From the cell containing the given text, extract its center point as [X, Y] coordinate. 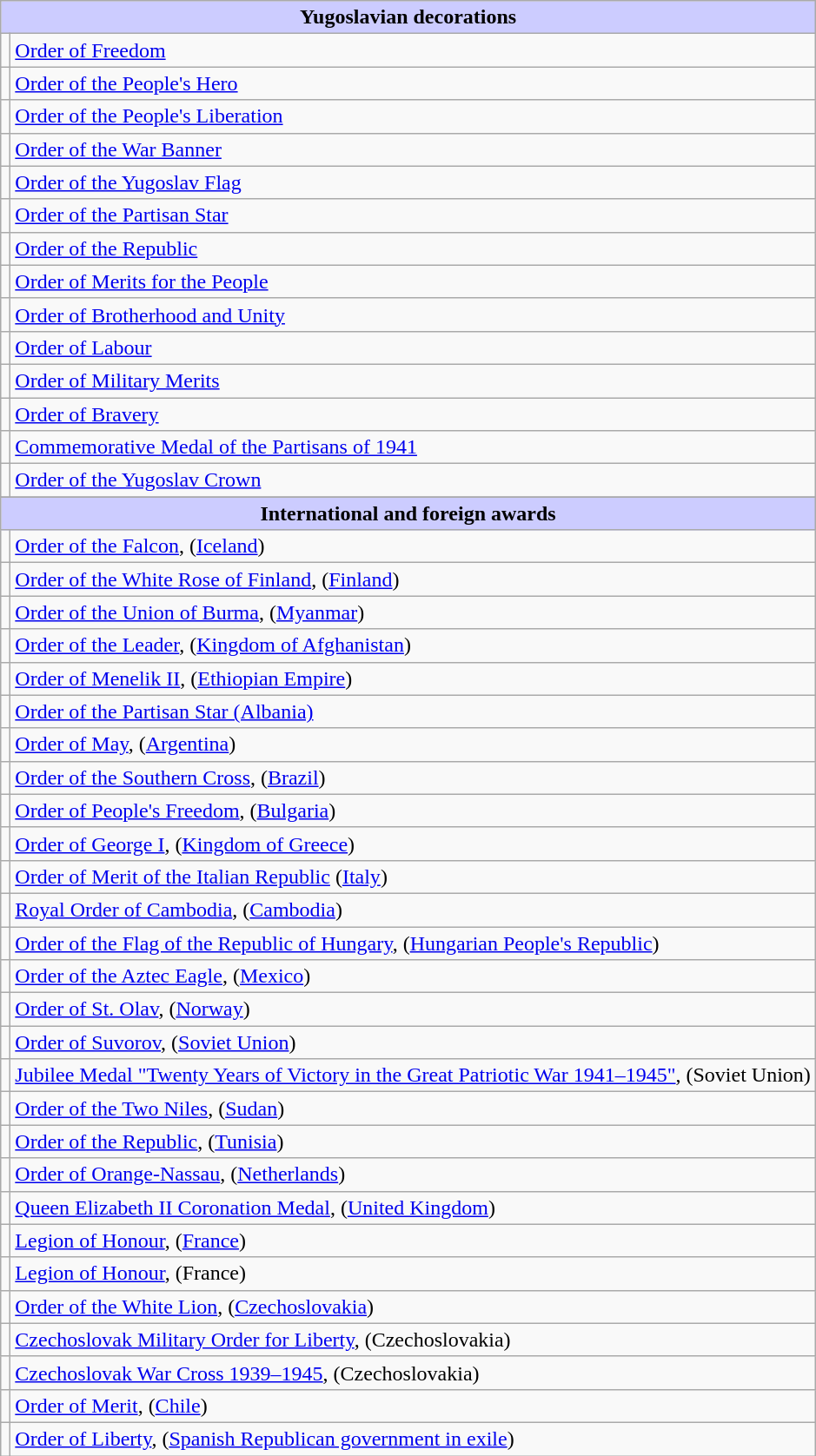
Order of May, (Argentina) [414, 745]
Queen Elizabeth II Coronation Medal, (United Kingdom) [414, 1208]
International and foreign awards [408, 513]
Yugoslavian decorations [408, 17]
Order of St. Olav, (Norway) [414, 1009]
Commemorative Medal of the Partisans of 1941 [414, 447]
Order of Labour [414, 347]
Order of the White Rose of Finland, (Finland) [414, 579]
Order of the People's Hero [414, 83]
Order of Merit of the Italian Republic (Italy) [414, 877]
Order of the Southern Cross, (Brazil) [414, 778]
Order of the Two Niles, (Sudan) [414, 1109]
Jubilee Medal "Twenty Years of Victory in the Great Patriotic War 1941–1945", (Soviet Union) [414, 1075]
Order of Menelik II, (Ethiopian Empire) [414, 678]
Order of People's Freedom, (Bulgaria) [414, 811]
Order of the Partisan Star (Albania) [414, 711]
Order of the Partisan Star [414, 215]
Order of Liberty, (Spanish Republican government in exile) [414, 1439]
Order of the Republic, (Tunisia) [414, 1142]
Order of the Republic [414, 248]
Order of the Leader, (Kingdom of Afghanistan) [414, 645]
Order of the White Lion, (Czechoslovakia) [414, 1307]
Order of Military Merits [414, 381]
Order of Merits for the People [414, 281]
Czechoslovak War Cross 1939–1945, (Czechoslovakia) [414, 1373]
Order of Orange-Nassau, (Netherlands) [414, 1175]
Order of the Flag of the Republic of Hungary, (Hungarian People's Republic) [414, 943]
Order of Suvorov, (Soviet Union) [414, 1042]
Order of the Yugoslav Crown [414, 480]
Order of George I, (Kingdom of Greece) [414, 844]
Order of Merit, (Chile) [414, 1406]
Royal Order of Cambodia, (Cambodia) [414, 910]
Order of Brotherhood and Unity [414, 314]
Order of the Falcon, (Iceland) [414, 546]
Order of Bravery [414, 414]
Czechoslovak Military Order for Liberty, (Czechoslovakia) [414, 1340]
Order of the Aztec Eagle, (Mexico) [414, 976]
Order of the Union of Burma, (Myanmar) [414, 612]
Order of Freedom [414, 50]
Order of the People's Liberation [414, 116]
Order of the Yugoslav Flag [414, 182]
Order of the War Banner [414, 149]
